Detect which cell encompasses the target text, then output its (x, y) center coordinate. 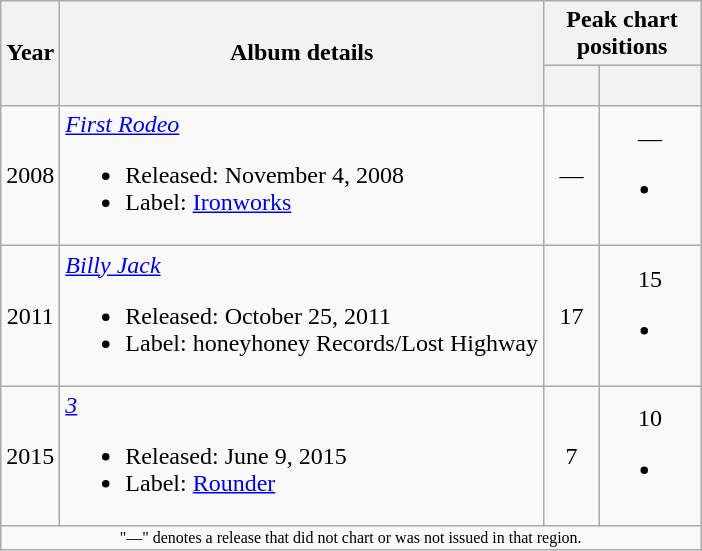
Billy JackReleased: October 25, 2011Label: honeyhoney Records/Lost Highway (302, 316)
10 (650, 456)
7 (571, 456)
Year (30, 54)
17 (571, 316)
"—" denotes a release that did not chart or was not issued in that region. (351, 538)
3Released: June 9, 2015Label: Rounder (302, 456)
2015 (30, 456)
Album details (302, 54)
2008 (30, 176)
Peak chart positions (622, 34)
2011 (30, 316)
First RodeoReleased: November 4, 2008Label: Ironworks (302, 176)
15 (650, 316)
